Return (x, y) of the center of cell containing provided text 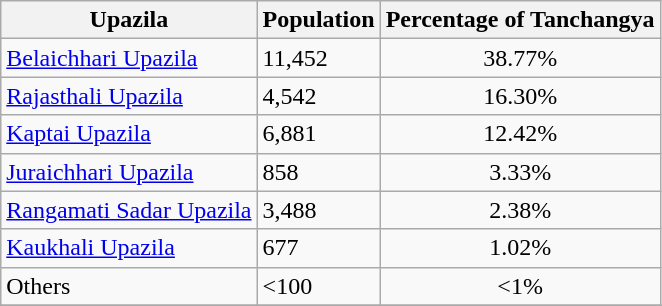
1.02% (520, 248)
Rajasthali Upazila (129, 96)
Population (318, 20)
Percentage of Tanchangya (520, 20)
Kaptai Upazila (129, 134)
Belaichhari Upazila (129, 58)
2.38% (520, 210)
11,452 (318, 58)
4,542 (318, 96)
6,881 (318, 134)
<1% (520, 286)
Juraichhari Upazila (129, 172)
Rangamati Sadar Upazila (129, 210)
Upazila (129, 20)
3,488 (318, 210)
858 (318, 172)
<100 (318, 286)
Kaukhali Upazila (129, 248)
3.33% (520, 172)
38.77% (520, 58)
16.30% (520, 96)
12.42% (520, 134)
Others (129, 286)
677 (318, 248)
